Provide the (X, Y) coordinate of the cell's center where the given text is located.  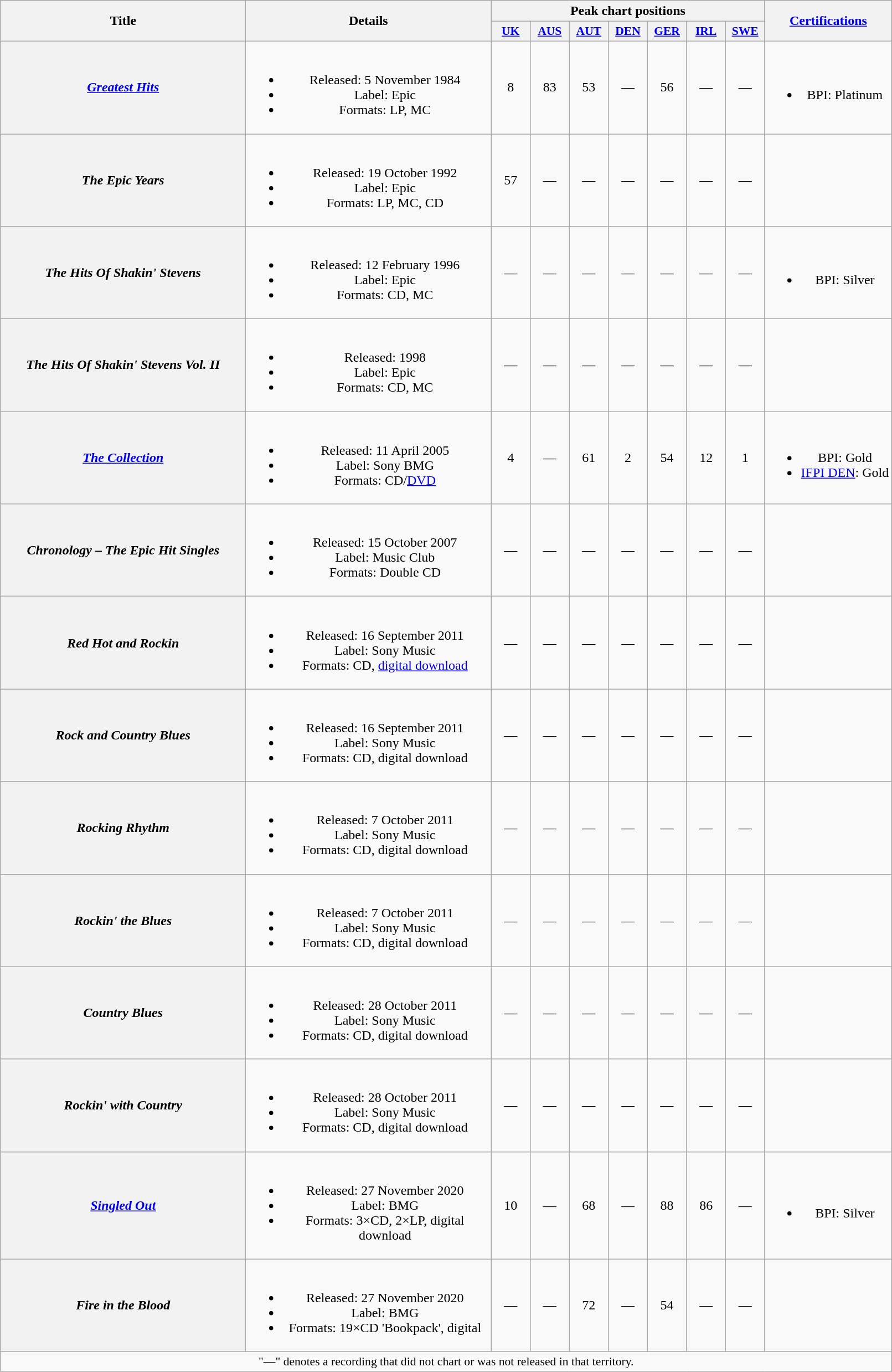
Chronology – The Epic Hit Singles (123, 551)
Singled Out (123, 1205)
1 (745, 458)
The Hits Of Shakin' Stevens (123, 273)
61 (589, 458)
12 (707, 458)
Released: 27 November 2020Label: BMGFormats: 3×CD, 2×LP, digital download (369, 1205)
IRL (707, 32)
Title (123, 21)
BPI: GoldIFPI DEN: Gold (828, 458)
83 (549, 88)
Rockin' the Blues (123, 921)
BPI: Platinum (828, 88)
Released: 1998Label: EpicFormats: CD, MC (369, 366)
The Epic Years (123, 181)
10 (511, 1205)
Red Hot and Rockin (123, 643)
SWE (745, 32)
AUT (589, 32)
Released: 11 April 2005Label: Sony BMGFormats: CD/DVD (369, 458)
Peak chart positions (628, 11)
Released: 27 November 2020Label: BMGFormats: 19×CD 'Bookpack', digital (369, 1305)
GER (667, 32)
8 (511, 88)
Country Blues (123, 1013)
"—" denotes a recording that did not chart or was not released in that territory. (446, 1361)
Rock and Country Blues (123, 736)
88 (667, 1205)
Released: 19 October 1992Label: EpicFormats: LP, MC, CD (369, 181)
56 (667, 88)
68 (589, 1205)
Greatest Hits (123, 88)
53 (589, 88)
4 (511, 458)
Fire in the Blood (123, 1305)
57 (511, 181)
Released: 12 February 1996Label: EpicFormats: CD, MC (369, 273)
The Collection (123, 458)
Rocking Rhythm (123, 828)
Released: 5 November 1984Label: EpicFormats: LP, MC (369, 88)
Rockin' with Country (123, 1106)
Certifications (828, 21)
Released: 15 October 2007Label: Music ClubFormats: Double CD (369, 551)
72 (589, 1305)
Details (369, 21)
UK (511, 32)
The Hits Of Shakin' Stevens Vol. II (123, 366)
2 (628, 458)
86 (707, 1205)
DEN (628, 32)
AUS (549, 32)
